Scan for the cell matching the given text and deliver its [X, Y] coordinate at center. 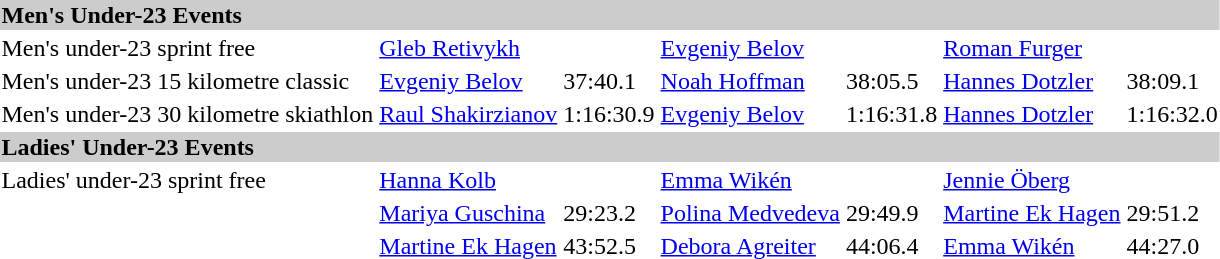
Mariya Guschina [468, 213]
Men's under-23 sprint free [188, 48]
Men's under-23 15 kilometre classic [188, 81]
29:51.2 [1172, 213]
1:16:31.8 [891, 114]
Emma Wikén [750, 180]
38:05.5 [891, 81]
Men's Under-23 Events [610, 15]
Gleb Retivykh [468, 48]
Men's under-23 30 kilometre skiathlon [188, 114]
Martine Ek Hagen [1032, 213]
1:16:32.0 [1172, 114]
Ladies' Under-23 Events [610, 147]
29:49.9 [891, 213]
Polina Medvedeva [750, 213]
Ladies' under-23 sprint free [188, 180]
Raul Shakirzianov [468, 114]
1:16:30.9 [609, 114]
38:09.1 [1172, 81]
Roman Furger [1032, 48]
Noah Hoffman [750, 81]
37:40.1 [609, 81]
Jennie Öberg [1032, 180]
29:23.2 [609, 213]
Hanna Kolb [468, 180]
